Extract the [X, Y] coordinate from the center of the cell holding the provided text.  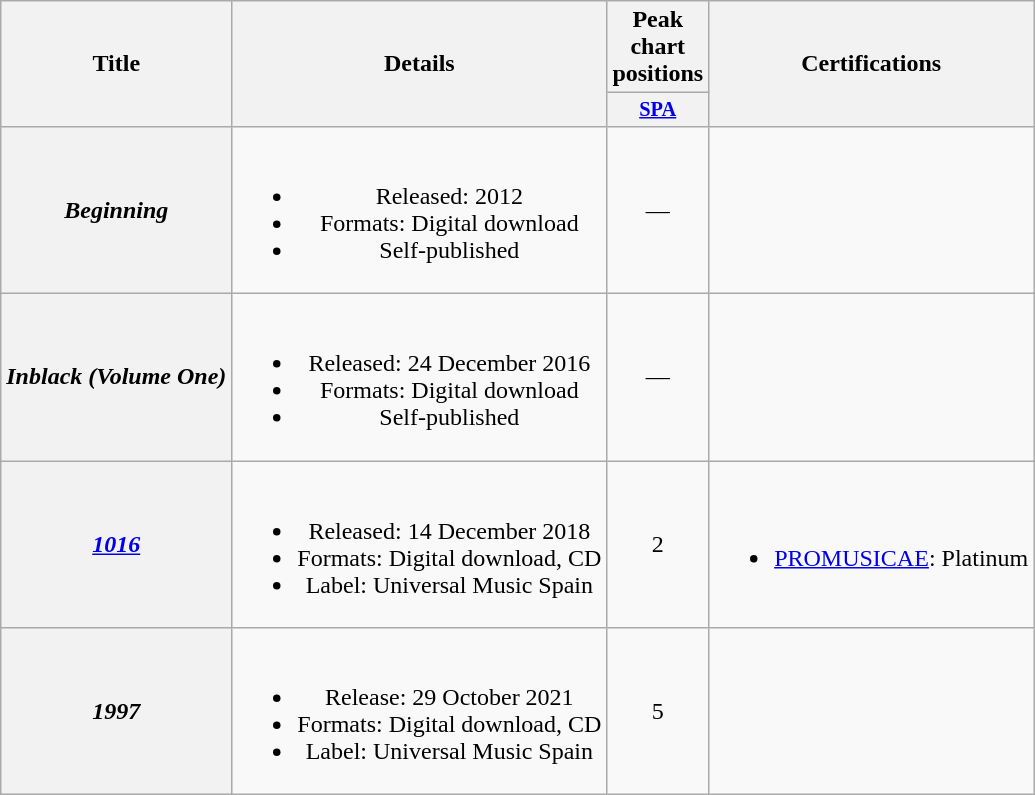
1016 [116, 544]
1997 [116, 712]
Released: 2012Formats: Digital downloadSelf-published [420, 210]
PROMUSICAE: Platinum [872, 544]
2 [658, 544]
Beginning [116, 210]
Released: 14 December 2018Formats: Digital download, CDLabel: Universal Music Spain [420, 544]
Details [420, 64]
Inblack (Volume One) [116, 378]
SPA [658, 110]
Released: 24 December 2016Formats: Digital downloadSelf-published [420, 378]
Title [116, 64]
5 [658, 712]
Certifications [872, 64]
Peak chart positions [658, 47]
Release: 29 October 2021Formats: Digital download, CDLabel: Universal Music Spain [420, 712]
